From the cell containing the given text, extract its center point as (x, y) coordinate. 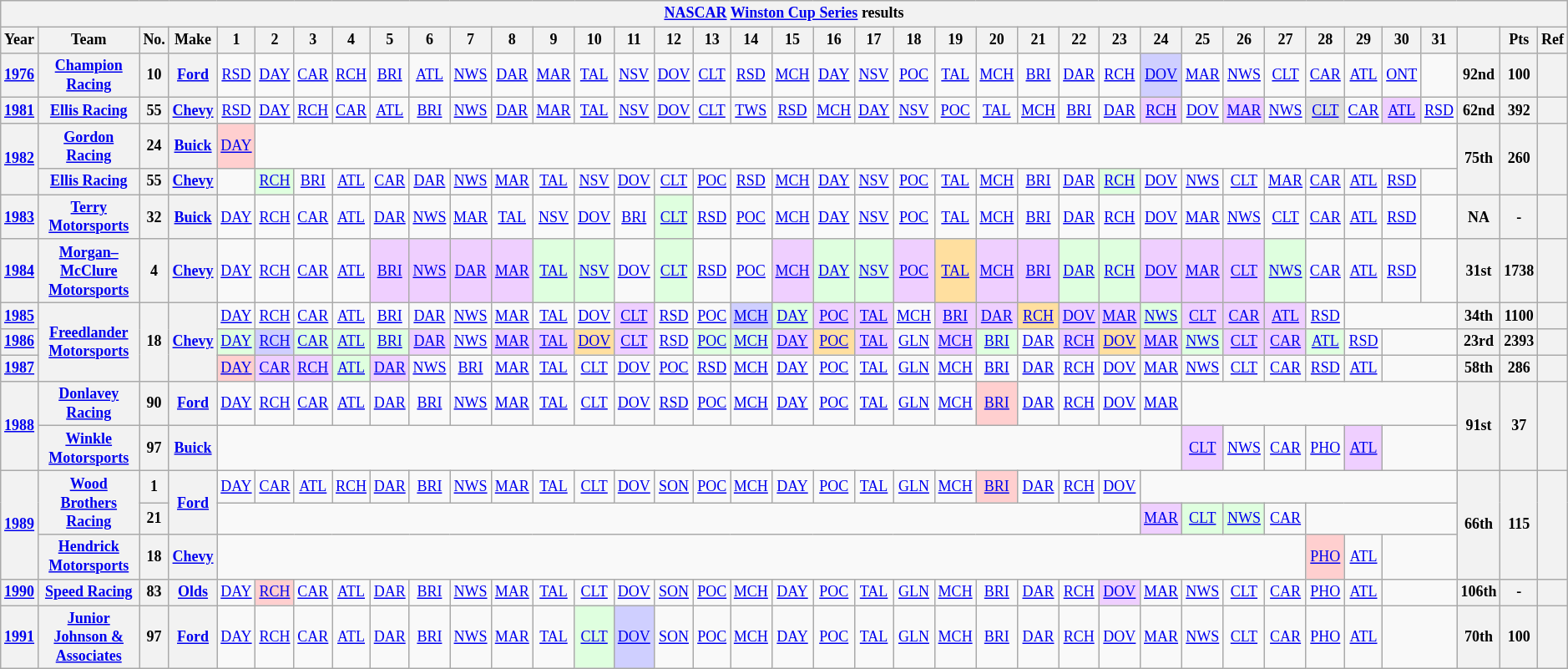
Champion Racing (89, 75)
1988 (20, 426)
66th (1479, 525)
28 (1325, 40)
23 (1120, 40)
TWS (751, 110)
70th (1479, 636)
Hendrick Motorsports (89, 557)
Gordon Racing (89, 146)
1989 (20, 525)
17 (874, 40)
26 (1244, 40)
1986 (20, 342)
Wood Brothers Racing (89, 502)
14 (751, 40)
2 (275, 40)
9 (554, 40)
Olds (193, 591)
1976 (20, 75)
1990 (20, 591)
37 (1520, 426)
31st (1479, 271)
1991 (20, 636)
NASCAR Winston Cup Series results (784, 13)
90 (154, 403)
25 (1202, 40)
58th (1479, 367)
1983 (20, 217)
2393 (1520, 342)
83 (154, 591)
1981 (20, 110)
Pts (1520, 40)
15 (792, 40)
Winkle Motorsports (89, 449)
3 (313, 40)
1987 (20, 367)
23rd (1479, 342)
115 (1520, 525)
34th (1479, 316)
75th (1479, 159)
16 (834, 40)
1738 (1520, 271)
Terry Motorsports (89, 217)
30 (1402, 40)
32 (154, 217)
5 (389, 40)
392 (1520, 110)
11 (634, 40)
1982 (20, 159)
Speed Racing (89, 591)
8 (512, 40)
92nd (1479, 75)
No. (154, 40)
22 (1079, 40)
Make (193, 40)
Morgan–McClure Motorsports (89, 271)
Team (89, 40)
20 (997, 40)
27 (1286, 40)
62nd (1479, 110)
286 (1520, 367)
12 (674, 40)
Donlavey Racing (89, 403)
Year (20, 40)
Freedlander Motorsports (89, 342)
19 (955, 40)
106th (1479, 591)
29 (1363, 40)
13 (712, 40)
Junior Johnson & Associates (89, 636)
7 (471, 40)
1984 (20, 271)
1100 (1520, 316)
31 (1439, 40)
91st (1479, 426)
260 (1520, 159)
ONT (1402, 75)
6 (429, 40)
Ref (1553, 40)
NA (1479, 217)
1985 (20, 316)
